Identify which cell holds the provided text, then report its (x, y) central coordinate. 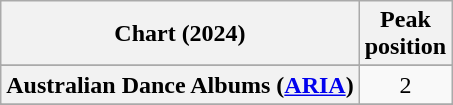
2 (405, 85)
Chart (2024) (180, 34)
Australian Dance Albums (ARIA) (180, 85)
Peakposition (405, 34)
